Determine the (X, Y) coordinate at the center of the cell enclosing the given text.  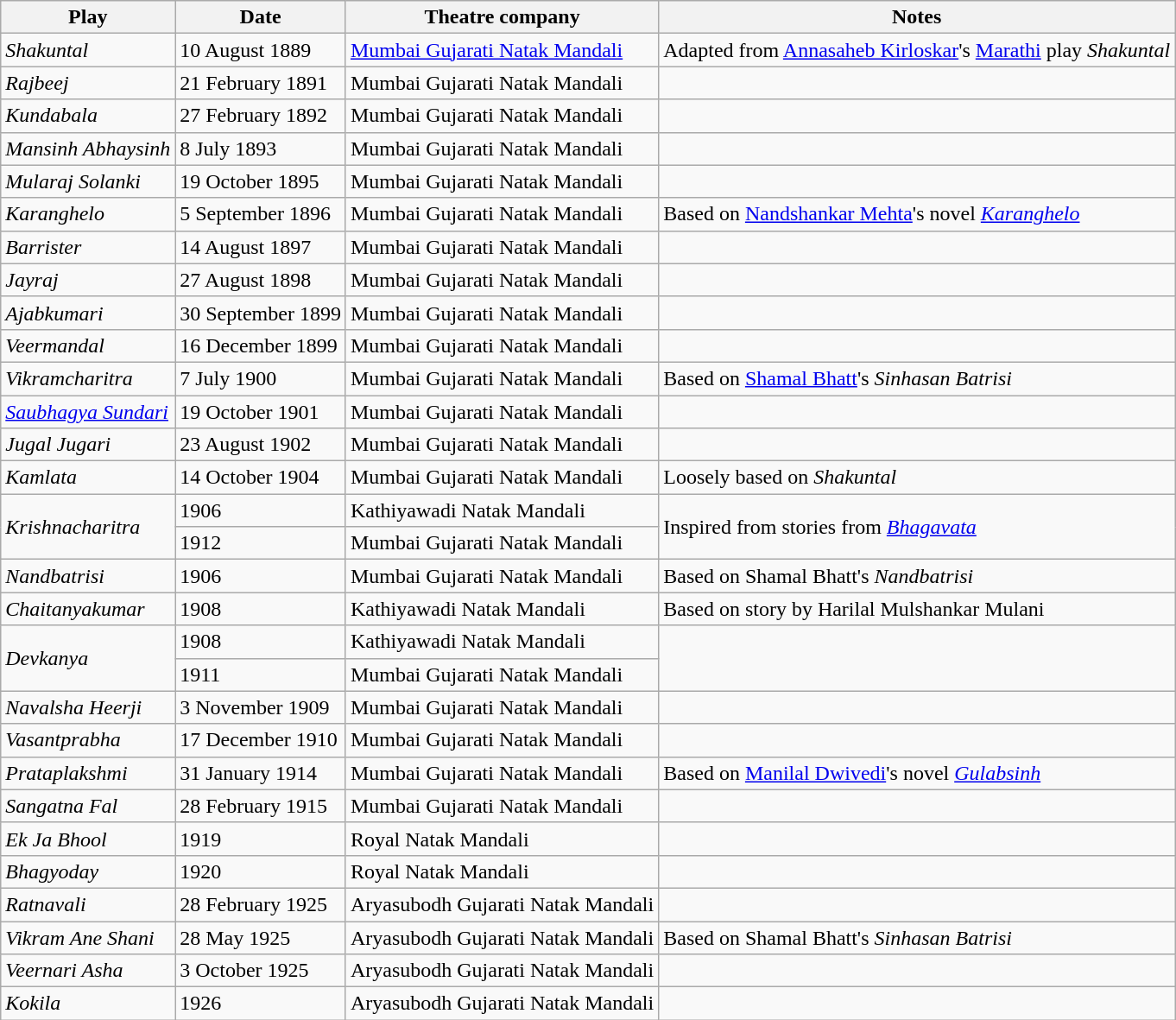
14 August 1897 (261, 247)
Barrister (88, 247)
Mularaj Solanki (88, 181)
Krishnacharitra (88, 527)
Prataplakshmi (88, 773)
Based on Shamal Bhatt's Nandbatrisi (917, 576)
Adapted from Annasaheb Kirloskar's Marathi play Shakuntal (917, 50)
Theatre company (502, 17)
1911 (261, 675)
23 August 1902 (261, 445)
Saubhagya Sundari (88, 412)
Play (88, 17)
28 February 1925 (261, 904)
Shakuntal (88, 50)
7 July 1900 (261, 378)
1919 (261, 839)
Kamlata (88, 478)
Ratnavali (88, 904)
8 July 1893 (261, 149)
Devkanya (88, 658)
Navalsha Heerji (88, 707)
Chaitanyakumar (88, 609)
Vikramcharitra (88, 378)
Karanghelo (88, 214)
28 May 1925 (261, 937)
Date (261, 17)
31 January 1914 (261, 773)
Jugal Jugari (88, 445)
27 February 1892 (261, 116)
Inspired from stories from Bhagavata (917, 527)
1912 (261, 543)
Vasantprabha (88, 740)
Rajbeej (88, 83)
5 September 1896 (261, 214)
1926 (261, 1004)
Bhagyoday (88, 871)
27 August 1898 (261, 280)
28 February 1915 (261, 806)
3 October 1925 (261, 971)
30 September 1899 (261, 313)
Kundabala (88, 116)
21 February 1891 (261, 83)
Based on story by Harilal Mulshankar Mulani (917, 609)
1920 (261, 871)
Kokila (88, 1004)
Nandbatrisi (88, 576)
Sangatna Fal (88, 806)
Vikram Ane Shani (88, 937)
19 October 1901 (261, 412)
19 October 1895 (261, 181)
10 August 1889 (261, 50)
3 November 1909 (261, 707)
Jayraj (88, 280)
Ek Ja Bhool (88, 839)
Veermandal (88, 345)
Based on Nandshankar Mehta's novel Karanghelo (917, 214)
Mansinh Abhaysinh (88, 149)
Based on Manilal Dwivedi's novel Gulabsinh (917, 773)
16 December 1899 (261, 345)
Notes (917, 17)
Loosely based on Shakuntal (917, 478)
17 December 1910 (261, 740)
Ajabkumari (88, 313)
14 October 1904 (261, 478)
Veernari Asha (88, 971)
